Scan for the cell matching the given text and deliver its [x, y] coordinate at center. 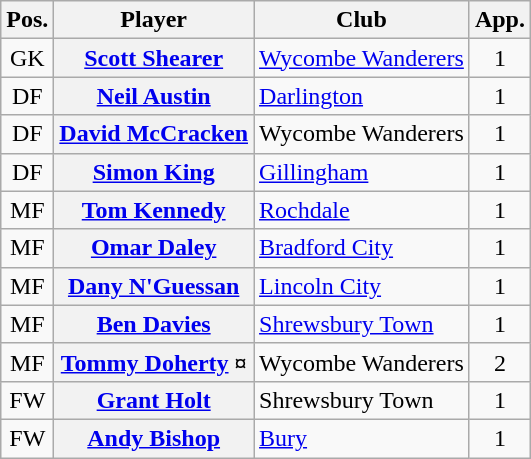
Ben Davies [154, 324]
Andy Bishop [154, 438]
App. [500, 20]
Tommy Doherty ¤ [154, 362]
Darlington [362, 96]
Grant Holt [154, 400]
Gillingham [362, 172]
Pos. [28, 20]
2 [500, 362]
Bury [362, 438]
Omar Daley [154, 248]
Simon King [154, 172]
Player [154, 20]
Tom Kennedy [154, 210]
David McCracken [154, 134]
GK [28, 58]
Bradford City [362, 248]
Lincoln City [362, 286]
Rochdale [362, 210]
Scott Shearer [154, 58]
Club [362, 20]
Neil Austin [154, 96]
Dany N'Guessan [154, 286]
